Pinpoint the cell where the given text exists, returning its [X, Y] midpoint coordinate. 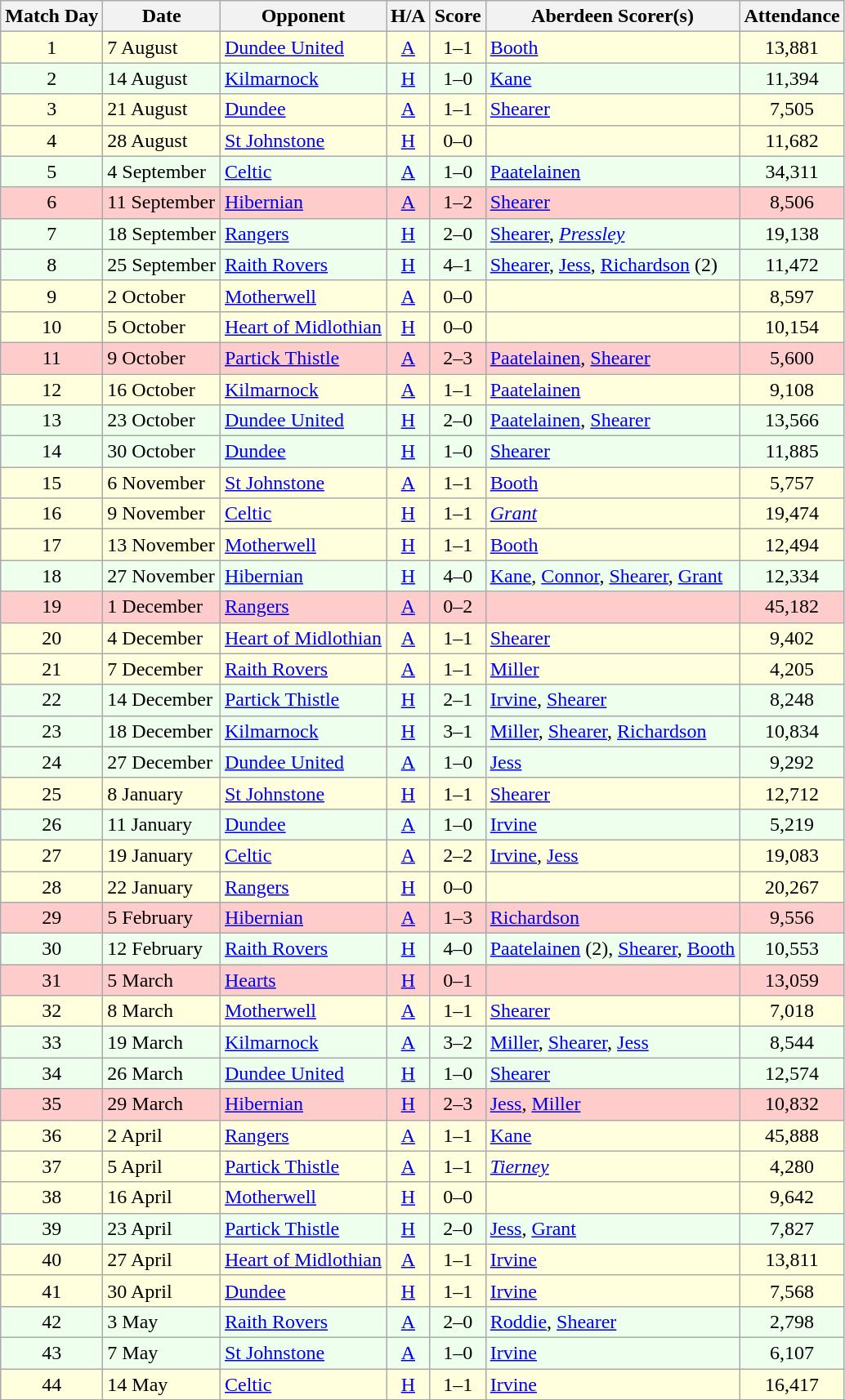
16,417 [792, 1384]
30 April [162, 1291]
11,682 [792, 140]
7 May [162, 1353]
5 April [162, 1166]
2 April [162, 1135]
Tierney [613, 1166]
11,394 [792, 78]
25 September [162, 265]
37 [52, 1166]
14 August [162, 78]
8 March [162, 1011]
13,059 [792, 980]
Miller, Shearer, Richardson [613, 731]
25 [52, 793]
4,280 [792, 1166]
23 [52, 731]
38 [52, 1197]
5 February [162, 918]
9,402 [792, 638]
3 May [162, 1322]
Hearts [302, 980]
Score [458, 16]
14 December [162, 700]
Richardson [613, 918]
27 December [162, 762]
Match Day [52, 16]
11 [52, 358]
Jess [613, 762]
12,712 [792, 793]
8,248 [792, 700]
2,798 [792, 1322]
4,205 [792, 669]
3–1 [458, 731]
7 [52, 234]
9 November [162, 514]
7,827 [792, 1228]
9,556 [792, 918]
8,544 [792, 1042]
11,885 [792, 452]
23 April [162, 1228]
30 [52, 949]
44 [52, 1384]
19,474 [792, 514]
11,472 [792, 265]
21 [52, 669]
12,574 [792, 1073]
10 [52, 327]
41 [52, 1291]
14 May [162, 1384]
30 October [162, 452]
8,597 [792, 296]
H/A [408, 16]
Shearer, Jess, Richardson (2) [613, 265]
10,834 [792, 731]
27 November [162, 576]
17 [52, 545]
18 [52, 576]
1 December [162, 607]
16 April [162, 1197]
7,018 [792, 1011]
28 August [162, 140]
40 [52, 1260]
26 March [162, 1073]
Aberdeen Scorer(s) [613, 16]
9,642 [792, 1197]
29 [52, 918]
3 [52, 109]
6 [52, 203]
Grant [613, 514]
19 January [162, 855]
Roddie, Shearer [613, 1322]
39 [52, 1228]
Date [162, 16]
12,334 [792, 576]
Shearer, Pressley [613, 234]
28 [52, 886]
21 August [162, 109]
14 [52, 452]
Attendance [792, 16]
12 February [162, 949]
34 [52, 1073]
27 April [162, 1260]
20 [52, 638]
22 [52, 700]
13 [52, 421]
11 September [162, 203]
9 October [162, 358]
6 November [162, 483]
24 [52, 762]
15 [52, 483]
31 [52, 980]
12,494 [792, 545]
9,108 [792, 390]
8,506 [792, 203]
7 August [162, 47]
2–2 [458, 855]
0–1 [458, 980]
5,600 [792, 358]
36 [52, 1135]
11 January [162, 824]
6,107 [792, 1353]
34,311 [792, 172]
43 [52, 1353]
Opponent [302, 16]
16 [52, 514]
9 [52, 296]
45,182 [792, 607]
8 [52, 265]
8 January [162, 793]
Jess, Grant [613, 1228]
16 October [162, 390]
18 December [162, 731]
1 [52, 47]
20,267 [792, 886]
5,757 [792, 483]
27 [52, 855]
10,553 [792, 949]
Paatelainen (2), Shearer, Booth [613, 949]
19 March [162, 1042]
13,566 [792, 421]
0–2 [458, 607]
45,888 [792, 1135]
1–3 [458, 918]
5 March [162, 980]
4–1 [458, 265]
13,881 [792, 47]
4 [52, 140]
42 [52, 1322]
7 December [162, 669]
23 October [162, 421]
Jess, Miller [613, 1104]
3–2 [458, 1042]
5,219 [792, 824]
7,568 [792, 1291]
19 [52, 607]
Irvine, Jess [613, 855]
29 March [162, 1104]
33 [52, 1042]
10,154 [792, 327]
Miller [613, 669]
18 September [162, 234]
1–2 [458, 203]
Kane, Connor, Shearer, Grant [613, 576]
13,811 [792, 1260]
5 October [162, 327]
22 January [162, 886]
19,138 [792, 234]
2–1 [458, 700]
13 November [162, 545]
9,292 [792, 762]
4 December [162, 638]
2 [52, 78]
12 [52, 390]
19,083 [792, 855]
5 [52, 172]
10,832 [792, 1104]
26 [52, 824]
Irvine, Shearer [613, 700]
2 October [162, 296]
Miller, Shearer, Jess [613, 1042]
35 [52, 1104]
7,505 [792, 109]
4 September [162, 172]
32 [52, 1011]
